For the text-containing cell, return its midpoint in [X, Y] coordinate format. 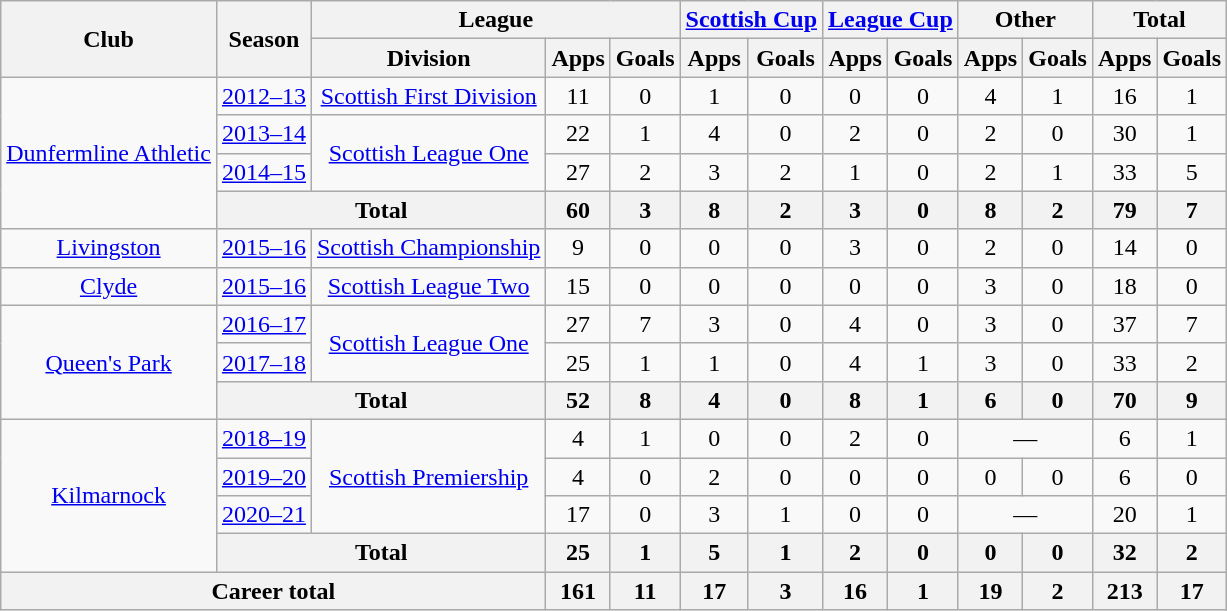
Livingston [109, 248]
Scottish First Division [428, 96]
213 [1124, 591]
52 [578, 400]
15 [578, 286]
60 [578, 210]
Queen's Park [109, 362]
32 [1124, 553]
14 [1124, 248]
Season [264, 39]
30 [1124, 134]
20 [1124, 515]
Kilmarnock [109, 495]
2018–19 [264, 438]
League [496, 20]
Career total [274, 591]
Scottish Championship [428, 248]
Other [1025, 20]
2016–17 [264, 324]
70 [1124, 400]
2013–14 [264, 134]
Dunfermline Athletic [109, 153]
Scottish Premiership [428, 476]
37 [1124, 324]
22 [578, 134]
Scottish League Two [428, 286]
Club [109, 39]
Scottish Cup [751, 20]
19 [990, 591]
2020–21 [264, 515]
Clyde [109, 286]
2014–15 [264, 172]
2017–18 [264, 362]
League Cup [891, 20]
79 [1124, 210]
2019–20 [264, 477]
18 [1124, 286]
161 [578, 591]
2012–13 [264, 96]
Division [428, 58]
